From the cell containing the given text, extract its center point as [x, y] coordinate. 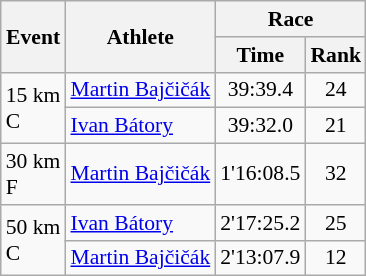
30 km F [34, 174]
25 [336, 223]
Time [260, 55]
24 [336, 90]
50 km C [34, 240]
2'17:25.2 [260, 223]
15 km C [34, 108]
Event [34, 36]
39:39.4 [260, 90]
1'16:08.5 [260, 174]
Race [290, 19]
Athlete [140, 36]
Rank [336, 55]
12 [336, 258]
21 [336, 126]
32 [336, 174]
2'13:07.9 [260, 258]
39:32.0 [260, 126]
